Find where the given text appears and provide that cell's center as [x, y] coordinate. 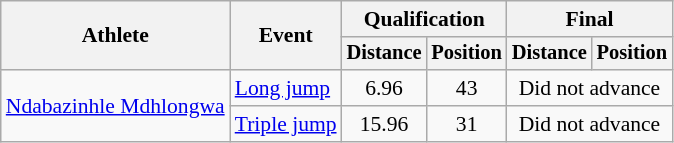
15.96 [384, 124]
31 [466, 124]
Qualification [424, 19]
Final [590, 19]
43 [466, 88]
Athlete [116, 36]
Ndabazinhle Mdhlongwa [116, 106]
Event [286, 36]
Long jump [286, 88]
6.96 [384, 88]
Triple jump [286, 124]
